Determine the [x, y] coordinate at the center of the cell enclosing the given text.  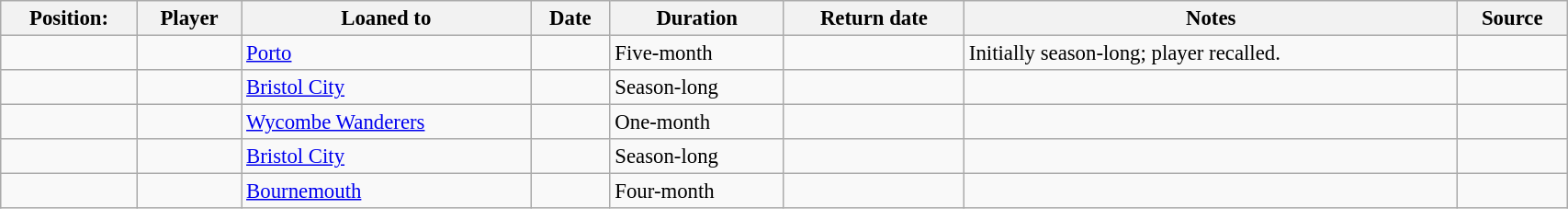
Duration [696, 18]
Wycombe Wanderers [386, 122]
Loaned to [386, 18]
Date [570, 18]
One-month [696, 122]
Source [1512, 18]
Porto [386, 53]
Notes [1211, 18]
Player [189, 18]
Return date [874, 18]
Five-month [696, 53]
Position: [70, 18]
Initially season-long; player recalled. [1211, 53]
Four-month [696, 192]
Bournemouth [386, 192]
